Return (X, Y) of the center of cell containing provided text 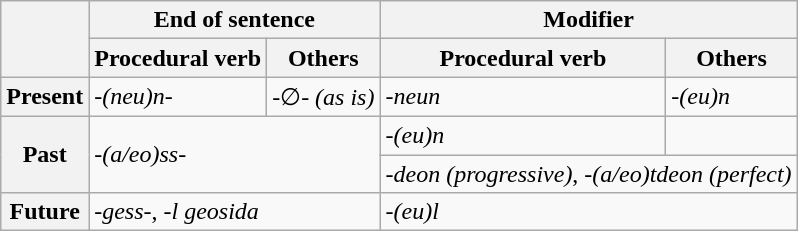
Future (45, 212)
-deon (progressive), -(a/eo)tdeon (perfect) (588, 173)
Present (45, 97)
Modifier (588, 20)
-(eu)l (588, 212)
-(a/eo)ss- (234, 154)
-∅- (as is) (324, 97)
End of sentence (234, 20)
-(neu)n- (178, 97)
-gess-, -l geosida (234, 212)
-neun (523, 97)
Past (45, 154)
